Scan for the cell matching the given text and deliver its [x, y] coordinate at center. 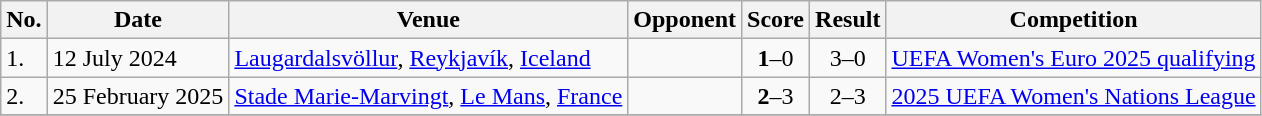
Venue [428, 20]
Result [848, 20]
Date [138, 20]
2. [24, 96]
Stade Marie-Marvingt, Le Mans, France [428, 96]
No. [24, 20]
25 February 2025 [138, 96]
1. [24, 58]
UEFA Women's Euro 2025 qualifying [1074, 58]
1–0 [776, 58]
Laugardalsvöllur, Reykjavík, Iceland [428, 58]
Score [776, 20]
2025 UEFA Women's Nations League [1074, 96]
3–0 [848, 58]
12 July 2024 [138, 58]
Opponent [685, 20]
Competition [1074, 20]
